Search for the cell housing the specified text and yield its [x, y] center coordinate. 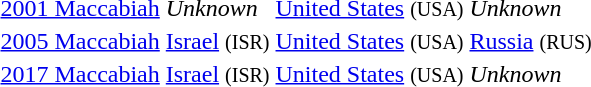
United States (USA) [370, 41]
Israel (ISR) [218, 41]
